Capture the cell that displays the provided text and extract its (x, y) central coordinate. 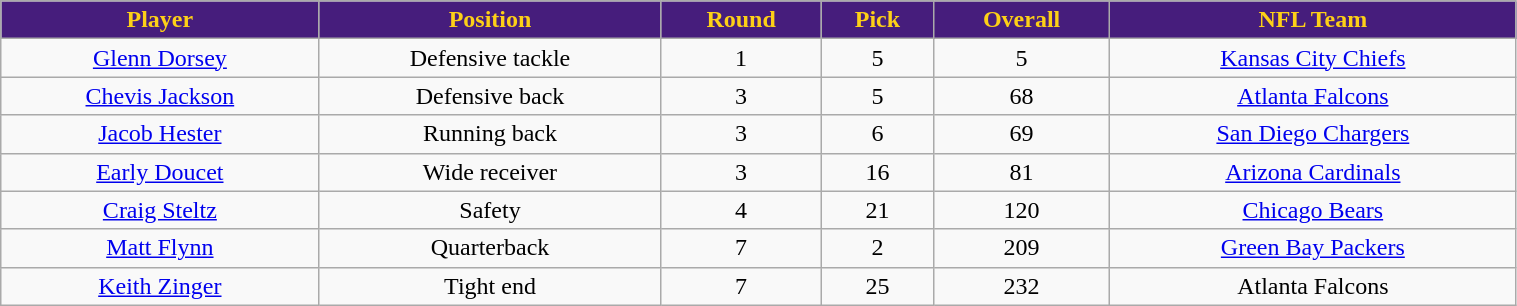
Defensive tackle (490, 58)
Arizona Cardinals (1313, 172)
NFL Team (1313, 20)
Tight end (490, 286)
81 (1022, 172)
San Diego Chargers (1313, 134)
16 (877, 172)
Wide receiver (490, 172)
21 (877, 210)
Position (490, 20)
1 (741, 58)
Round (741, 20)
Overall (1022, 20)
68 (1022, 96)
4 (741, 210)
Craig Steltz (160, 210)
232 (1022, 286)
Quarterback (490, 248)
Chevis Jackson (160, 96)
2 (877, 248)
Defensive back (490, 96)
Glenn Dorsey (160, 58)
Running back (490, 134)
120 (1022, 210)
Safety (490, 210)
6 (877, 134)
Keith Zinger (160, 286)
Matt Flynn (160, 248)
Green Bay Packers (1313, 248)
Chicago Bears (1313, 210)
Player (160, 20)
69 (1022, 134)
Pick (877, 20)
Jacob Hester (160, 134)
Kansas City Chiefs (1313, 58)
209 (1022, 248)
25 (877, 286)
Early Doucet (160, 172)
